Return (X, Y) of the center of cell containing provided text 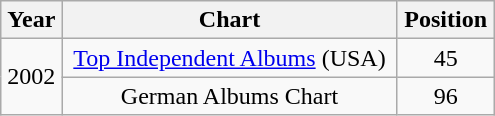
45 (446, 58)
96 (446, 96)
German Albums Chart (230, 96)
Position (446, 20)
Year (32, 20)
Top Independent Albums (USA) (230, 58)
2002 (32, 77)
Chart (230, 20)
